Identify which cell holds the provided text, then report its (X, Y) central coordinate. 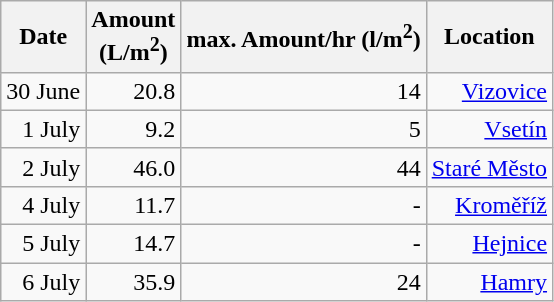
1 July (44, 129)
46.0 (134, 167)
Hejnice (489, 244)
20.8 (134, 91)
Staré Město (489, 167)
14.7 (134, 244)
Date (44, 37)
4 July (44, 205)
Vsetín (489, 129)
Amount(L/m2) (134, 37)
44 (304, 167)
14 (304, 91)
30 June (44, 91)
Hamry (489, 282)
35.9 (134, 282)
5 July (44, 244)
2 July (44, 167)
6 July (44, 282)
max. Amount/hr (l/m2) (304, 37)
9.2 (134, 129)
11.7 (134, 205)
Location (489, 37)
24 (304, 282)
Vizovice (489, 91)
5 (304, 129)
Kroměříž (489, 205)
